Locate the cell with the specified text and output its [X, Y] center coordinate. 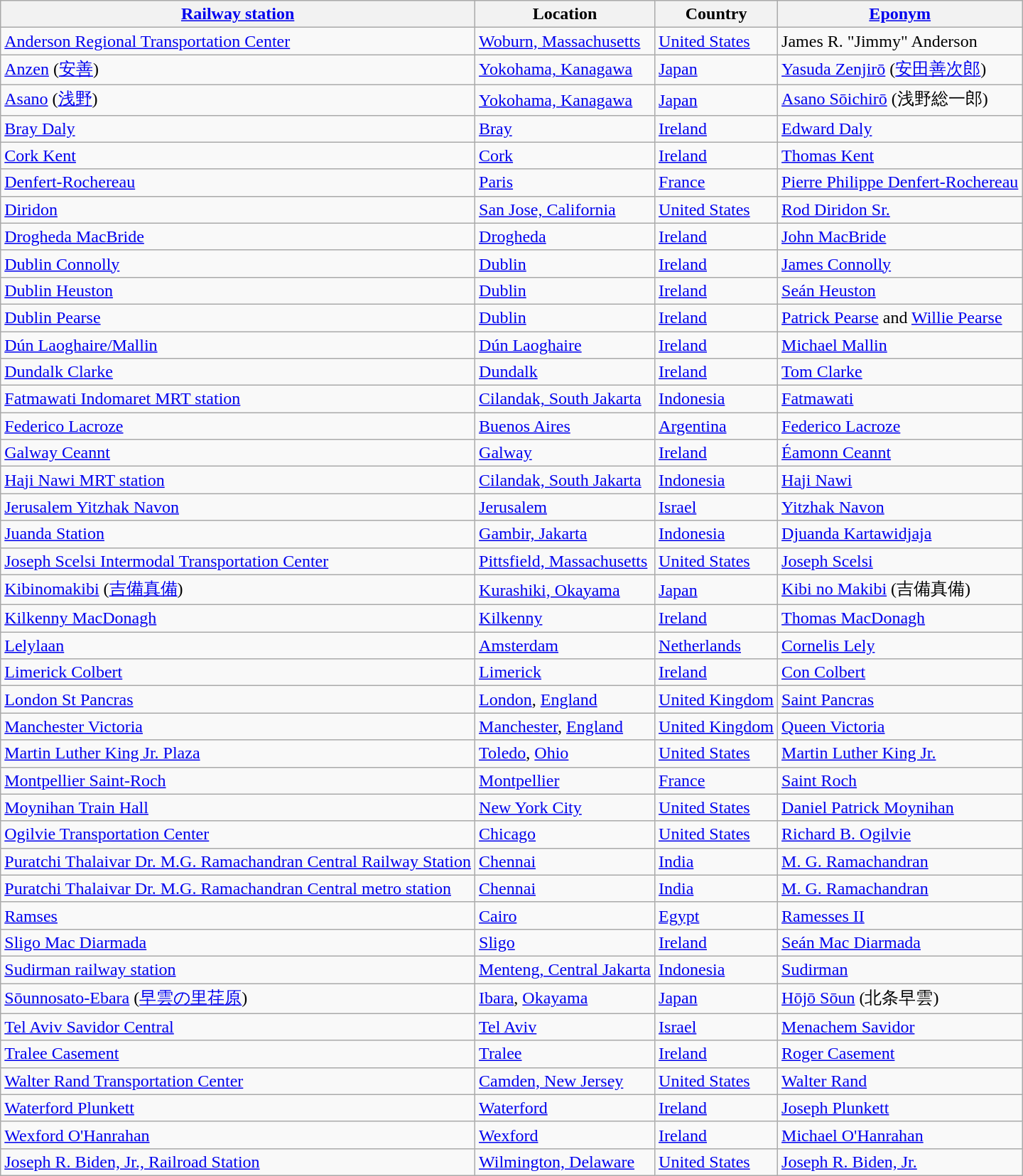
Joseph Scelsi Intermodal Transportation Center [238, 561]
Joseph R. Biden, Jr., Railroad Station [238, 1162]
Ogilvie Transportation Center [238, 834]
Limerick [565, 673]
Sligo Mac Diarmada [238, 942]
Ramses [238, 915]
Argentina [716, 426]
Roger Casement [900, 1054]
Saint Roch [900, 780]
Manchester, England [565, 726]
Fatmawati [900, 399]
Cornelis Lely [900, 646]
Jerusalem [565, 507]
Puratchi Thalaivar Dr. M.G. Ramachandran Central metro station [238, 888]
Kilkenny MacDonagh [238, 619]
Tom Clarke [900, 372]
Anzen (安善) [238, 70]
Walter Rand Transportation Center [238, 1081]
James Connolly [900, 263]
Thomas Kent [900, 156]
Yitzhak Navon [900, 507]
Kilkenny [565, 619]
Edward Daly [900, 129]
Jerusalem Yitzhak Navon [238, 507]
Thomas MacDonagh [900, 619]
Sōunnosato-Ebara (早雲の里荏原) [238, 998]
London, England [565, 699]
Denfert-Rochereau [238, 183]
Wexford [565, 1135]
Joseph R. Biden, Jr. [900, 1162]
Cork [565, 156]
Menteng, Central Jakarta [565, 969]
Camden, New Jersey [565, 1081]
Lelylaan [238, 646]
Gambir, Jakarta [565, 534]
Dublin Heuston [238, 290]
Eponym [900, 14]
Tralee Casement [238, 1054]
Anderson Regional Transportation Center [238, 41]
Ramesses II [900, 915]
Asano (浅野) [238, 99]
Daniel Patrick Moynihan [900, 807]
Dún Laoghaire [565, 344]
James R. "Jimmy" Anderson [900, 41]
Yasuda Zenjirō (安田善次郎) [900, 70]
Seán Heuston [900, 290]
Sligo [565, 942]
Country [716, 14]
Richard B. Ogilvie [900, 834]
Dún Laoghaire/Mallin [238, 344]
Kibi no Makibi (吉備真備) [900, 589]
Pittsfield, Massachusetts [565, 561]
Railway station [238, 14]
Kurashiki, Okayama [565, 589]
Cork Kent [238, 156]
Puratchi Thalaivar Dr. M.G. Ramachandran Central Railway Station [238, 861]
Location [565, 14]
Tralee [565, 1054]
Martin Luther King Jr. Plaza [238, 753]
San Jose, California [565, 209]
Pierre Philippe Denfert-Rochereau [900, 183]
Tel Aviv [565, 1027]
Chicago [565, 834]
Woburn, Massachusetts [565, 41]
Rod Diridon Sr. [900, 209]
Michael Mallin [900, 344]
Queen Victoria [900, 726]
Martin Luther King Jr. [900, 753]
Éamonn Ceannt [900, 453]
Buenos Aires [565, 426]
Sudirman railway station [238, 969]
Waterford Plunkett [238, 1108]
Haji Nawi MRT station [238, 480]
Sudirman [900, 969]
London St Pancras [238, 699]
Drogheda [565, 236]
Hōjō Sōun (北条早雲) [900, 998]
Montpellier Saint-Roch [238, 780]
Kibinomakibi (吉備真備) [238, 589]
Tel Aviv Savidor Central [238, 1027]
Limerick Colbert [238, 673]
Bray Daly [238, 129]
Joseph Plunkett [900, 1108]
Asano Sōichirō (浅野総一郎) [900, 99]
Juanda Station [238, 534]
Moynihan Train Hall [238, 807]
Galway Ceannt [238, 453]
Egypt [716, 915]
Fatmawati Indomaret MRT station [238, 399]
Cairo [565, 915]
Haji Nawi [900, 480]
Ibara, Okayama [565, 998]
Waterford [565, 1108]
Wexford O'Hanrahan [238, 1135]
Patrick Pearse and Willie Pearse [900, 317]
John MacBride [900, 236]
Galway [565, 453]
Drogheda MacBride [238, 236]
Dundalk [565, 372]
Saint Pancras [900, 699]
Wilmington, Delaware [565, 1162]
Menachem Savidor [900, 1027]
Dublin Connolly [238, 263]
Con Colbert [900, 673]
Joseph Scelsi [900, 561]
Montpellier [565, 780]
Seán Mac Diarmada [900, 942]
Bray [565, 129]
Amsterdam [565, 646]
Toledo, Ohio [565, 753]
Manchester Victoria [238, 726]
Paris [565, 183]
Dundalk Clarke [238, 372]
New York City [565, 807]
Djuanda Kartawidjaja [900, 534]
Walter Rand [900, 1081]
Dublin Pearse [238, 317]
Netherlands [716, 646]
Diridon [238, 209]
Michael O'Hanrahan [900, 1135]
